Return [x, y] of the center of cell containing provided text 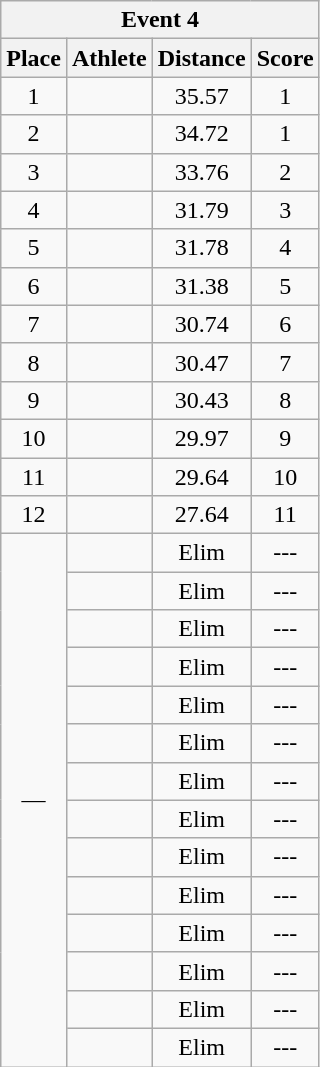
34.72 [202, 134]
31.79 [202, 210]
31.38 [202, 286]
31.78 [202, 248]
27.64 [202, 515]
Distance [202, 58]
29.97 [202, 438]
Place [34, 58]
— [34, 800]
Score [285, 58]
Event 4 [160, 20]
30.74 [202, 324]
Athlete [109, 58]
35.57 [202, 96]
30.43 [202, 400]
12 [34, 515]
33.76 [202, 172]
29.64 [202, 477]
30.47 [202, 362]
